For the text-containing cell, return its midpoint in (X, Y) coordinate format. 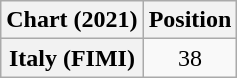
Chart (2021) (72, 20)
38 (190, 58)
Position (190, 20)
Italy (FIMI) (72, 58)
